Identify which cell holds the provided text, then report its [X, Y] central coordinate. 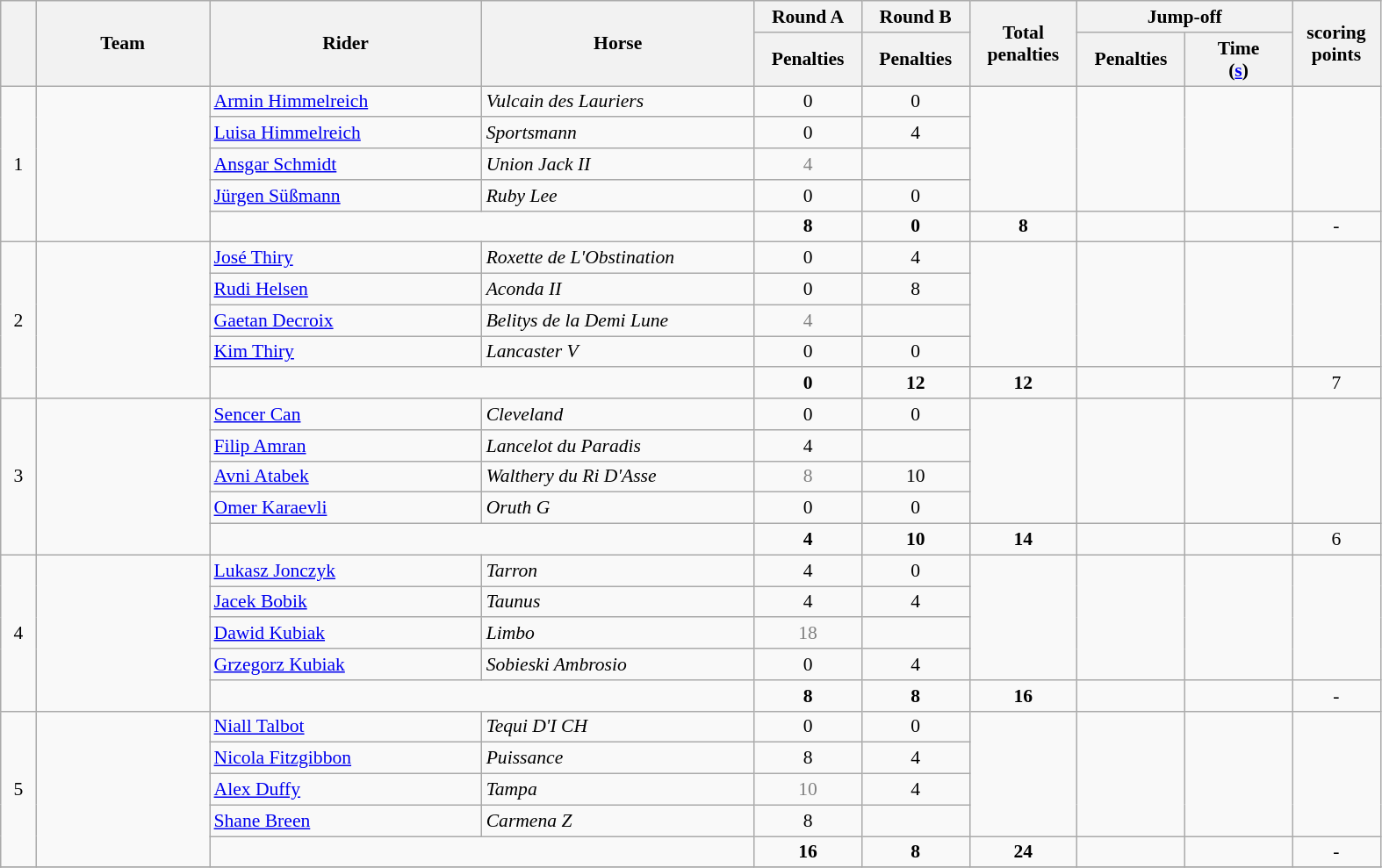
Ruby Lee [618, 196]
Tampa [618, 790]
Time(s) [1238, 60]
Shane Breen [345, 821]
Lancelot du Paradis [618, 446]
Dawid Kubiak [345, 634]
Taunus [618, 602]
6 [1336, 540]
Total penalties [1024, 44]
Carmena Z [618, 821]
Lukasz Jonczyk [345, 570]
2 [18, 320]
Roxette de L'Obstination [618, 258]
Tequi D'I CH [618, 727]
Sobieski Ambrosio [618, 664]
scoringpoints [1336, 44]
1 [18, 164]
Walthery du Ri D'Asse [618, 477]
7 [1336, 384]
Rudi Helsen [345, 290]
Sencer Can [345, 414]
Grzegorz Kubiak [345, 664]
Avni Atabek [345, 477]
Kim Thiry [345, 352]
Round B [915, 17]
Ansgar Schmidt [345, 164]
Omer Karaevli [345, 508]
Nicola Fitzgibbon [345, 758]
Armin Himmelreich [345, 102]
Union Jack II [618, 164]
Jump-off [1185, 17]
5 [18, 789]
Luisa Himmelreich [345, 133]
Team [123, 44]
Jacek Bobik [345, 602]
24 [1024, 852]
Belitys de la Demi Lune [618, 320]
Tarron [618, 570]
18 [808, 634]
Limbo [618, 634]
José Thiry [345, 258]
14 [1024, 540]
Sportsmann [618, 133]
Rider [345, 44]
Gaetan Decroix [345, 320]
Vulcain des Lauriers [618, 102]
Alex Duffy [345, 790]
Horse [618, 44]
3 [18, 477]
Aconda II [618, 290]
Oruth G [618, 508]
Lancaster V [618, 352]
Niall Talbot [345, 727]
Puissance [618, 758]
Jürgen Süßmann [345, 196]
Filip Amran [345, 446]
Round A [808, 17]
Cleveland [618, 414]
